Provide the (X, Y) coordinate of the cell's center where the given text is located.  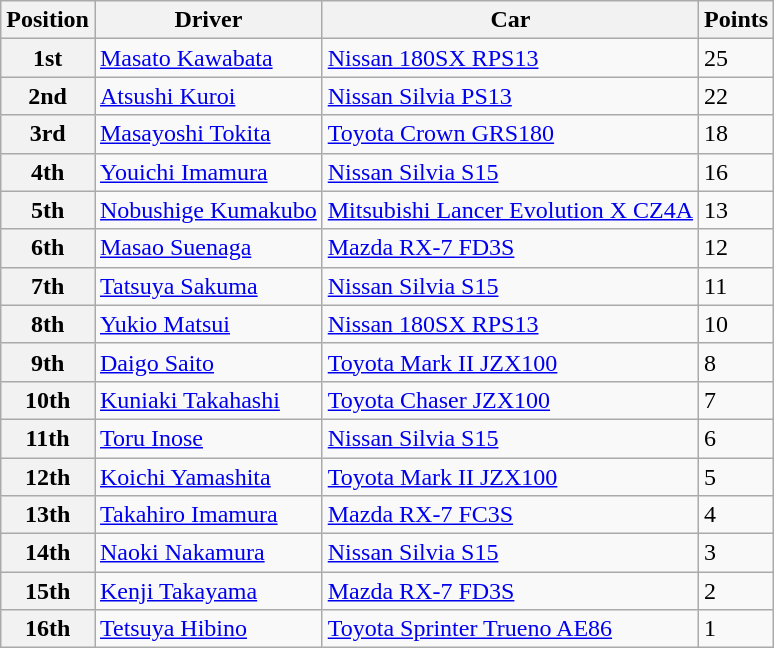
12th (48, 477)
Naoki Nakamura (208, 553)
18 (736, 134)
11th (48, 438)
12 (736, 248)
Yukio Matsui (208, 324)
13th (48, 515)
Toyota Crown GRS180 (510, 134)
2 (736, 591)
9th (48, 362)
Car (510, 20)
Kenji Takayama (208, 591)
16 (736, 172)
Mazda RX-7 FC3S (510, 515)
4 (736, 515)
14th (48, 553)
13 (736, 210)
8th (48, 324)
8 (736, 362)
Toyota Chaser JZX100 (510, 400)
5th (48, 210)
Tetsuya Hibino (208, 629)
Tatsuya Sakuma (208, 286)
25 (736, 58)
Youichi Imamura (208, 172)
6th (48, 248)
16th (48, 629)
10th (48, 400)
Points (736, 20)
3 (736, 553)
4th (48, 172)
5 (736, 477)
11 (736, 286)
15th (48, 591)
Position (48, 20)
7 (736, 400)
Koichi Yamashita (208, 477)
Mitsubishi Lancer Evolution X CZ4A (510, 210)
10 (736, 324)
Daigo Saito (208, 362)
1st (48, 58)
Nobushige Kumakubo (208, 210)
Takahiro Imamura (208, 515)
2nd (48, 96)
Toru Inose (208, 438)
6 (736, 438)
3rd (48, 134)
Toyota Sprinter Trueno AE86 (510, 629)
1 (736, 629)
Masato Kawabata (208, 58)
Masayoshi Tokita (208, 134)
7th (48, 286)
Nissan Silvia PS13 (510, 96)
22 (736, 96)
Kuniaki Takahashi (208, 400)
Atsushi Kuroi (208, 96)
Driver (208, 20)
Masao Suenaga (208, 248)
